Scan for the cell matching the given text and deliver its (X, Y) coordinate at center. 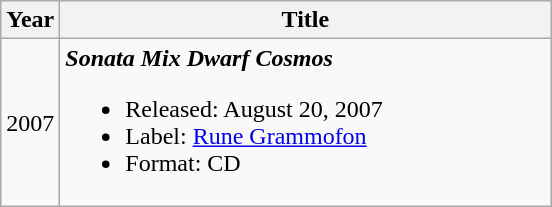
Title (306, 20)
Sonata Mix Dwarf CosmosReleased: August 20, 2007Label: Rune Grammofon Format: CD (306, 122)
2007 (30, 122)
Year (30, 20)
